Capture the cell that displays the provided text and extract its (X, Y) central coordinate. 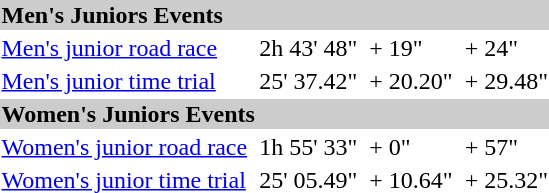
+ 19" (411, 48)
Men's junior time trial (124, 81)
2h 43' 48" (308, 48)
+ 29.48" (506, 81)
Men's junior road race (124, 48)
25' 37.42" (308, 81)
+ 24" (506, 48)
+ 0" (411, 147)
Women's junior road race (124, 147)
1h 55' 33" (308, 147)
Women's Juniors Events (274, 114)
+ 20.20" (411, 81)
+ 57" (506, 147)
Men's Juniors Events (274, 15)
